From the cell containing the given text, extract its center point as [x, y] coordinate. 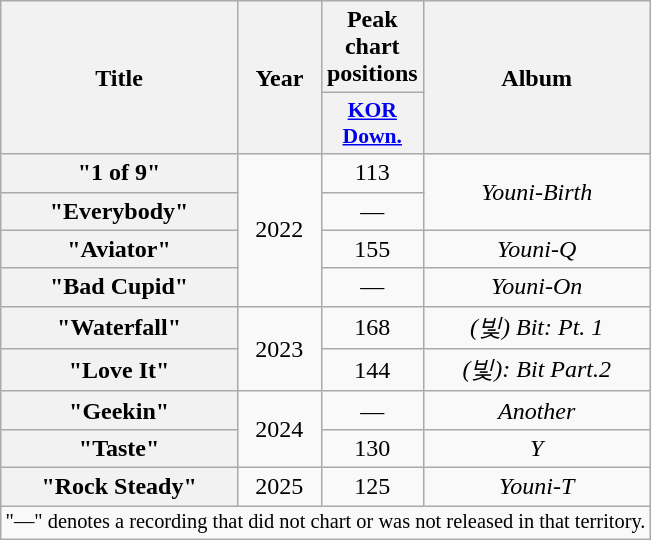
Y [536, 448]
"Love It" [120, 370]
144 [372, 370]
KORDown. [372, 124]
2023 [279, 348]
"—" denotes a recording that did not chart or was not released in that territory. [326, 523]
125 [372, 486]
168 [372, 328]
130 [372, 448]
Title [120, 78]
"Everybody" [120, 211]
Peak chart positions [372, 47]
Youni-Q [536, 249]
2024 [279, 429]
155 [372, 249]
"Aviator" [120, 249]
"Waterfall" [120, 328]
(빛): Bit Part.2 [536, 370]
(빛) Bit: Pt. 1 [536, 328]
"Taste" [120, 448]
Youni-T [536, 486]
"Bad Cupid" [120, 287]
"1 of 9" [120, 173]
"Rock Steady" [120, 486]
Youni-Birth [536, 192]
Album [536, 78]
2022 [279, 230]
113 [372, 173]
Another [536, 410]
Year [279, 78]
2025 [279, 486]
Youni-On [536, 287]
"Geekin" [120, 410]
